Determine the [X, Y] coordinate at the center of the cell enclosing the given text.  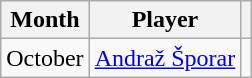
Andraž Šporar [165, 58]
Month [45, 20]
Player [165, 20]
October [45, 58]
